Search for the cell housing the specified text and yield its [X, Y] center coordinate. 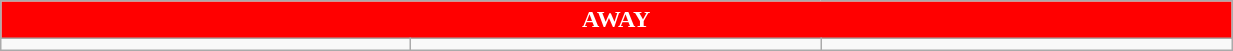
AWAY [616, 20]
